From the cell containing the given text, extract its center point as [X, Y] coordinate. 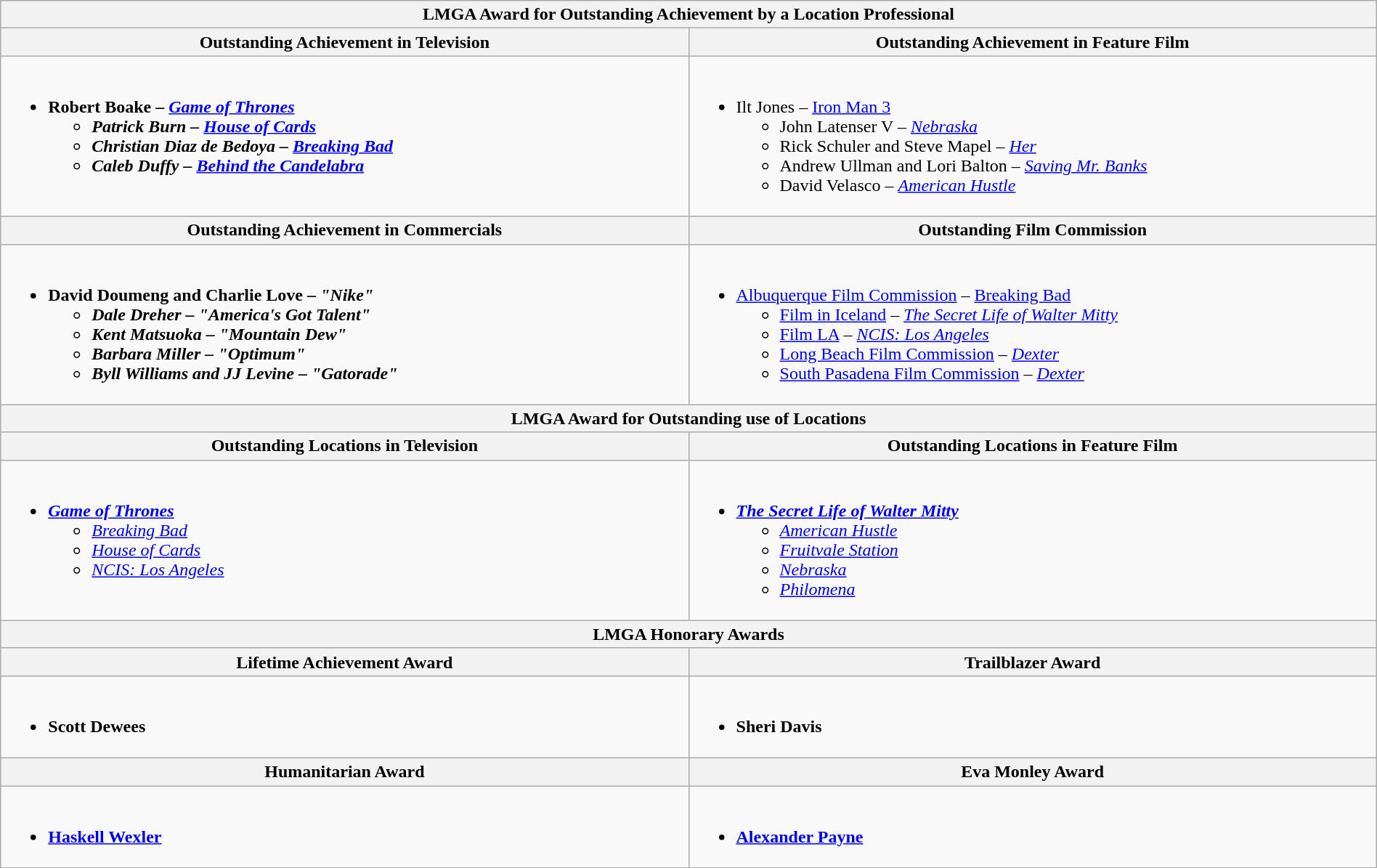
Humanitarian Award [344, 771]
Outstanding Achievement in Television [344, 42]
Eva Monley Award [1033, 771]
LMGA Honorary Awards [688, 634]
Outstanding Film Commission [1033, 230]
Outstanding Locations in Feature Film [1033, 446]
Alexander Payne [1033, 827]
Outstanding Locations in Television [344, 446]
Robert Boake – Game of ThronesPatrick Burn – House of CardsChristian Diaz de Bedoya – Breaking BadCaleb Duffy – Behind the Candelabra [344, 137]
LMGA Award for Outstanding use of Locations [688, 418]
Outstanding Achievement in Commercials [344, 230]
The Secret Life of Walter MittyAmerican HustleFruitvale StationNebraskaPhilomena [1033, 540]
Haskell Wexler [344, 827]
Outstanding Achievement in Feature Film [1033, 42]
Scott Dewees [344, 716]
Lifetime Achievement Award [344, 662]
Trailblazer Award [1033, 662]
Sheri Davis [1033, 716]
LMGA Award for Outstanding Achievement by a Location Professional [688, 15]
Game of ThronesBreaking BadHouse of CardsNCIS: Los Angeles [344, 540]
